Determine the (x, y) coordinate at the center of the cell enclosing the given text.  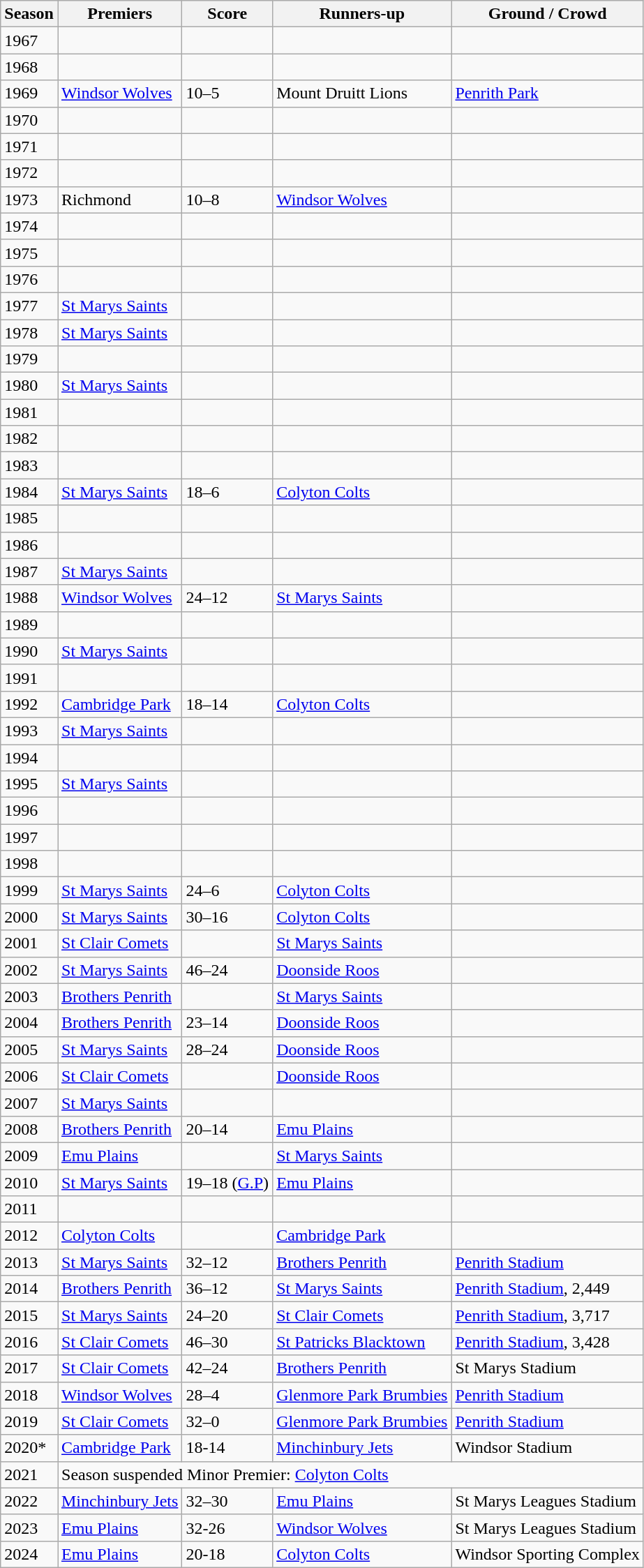
Ground / Crowd (547, 14)
2022 (29, 1501)
2017 (29, 1368)
19–18 (G.P) (227, 1183)
46–30 (227, 1342)
2002 (29, 970)
1967 (29, 40)
1977 (29, 306)
2013 (29, 1262)
2024 (29, 1554)
36–12 (227, 1289)
2016 (29, 1342)
1972 (29, 173)
Penrith Stadium, 2,449 (547, 1289)
24–12 (227, 598)
2014 (29, 1289)
18–14 (227, 704)
1970 (29, 120)
1998 (29, 864)
18-14 (227, 1448)
1980 (29, 386)
1974 (29, 226)
Windsor Stadium (547, 1448)
32–0 (227, 1421)
Runners-up (362, 14)
20–14 (227, 1129)
Mount Druitt Lions (362, 94)
2015 (29, 1315)
1995 (29, 784)
32–12 (227, 1262)
18–6 (227, 492)
1993 (29, 731)
1987 (29, 572)
Windsor Sporting Complex (547, 1554)
1971 (29, 147)
St Patricks Blacktown (362, 1342)
2004 (29, 1023)
46–24 (227, 970)
Richmond (119, 200)
24–6 (227, 890)
24–20 (227, 1315)
42–24 (227, 1368)
1989 (29, 625)
2008 (29, 1129)
2007 (29, 1103)
2019 (29, 1421)
1968 (29, 67)
28–24 (227, 1050)
28–4 (227, 1395)
30–16 (227, 917)
1984 (29, 492)
1981 (29, 412)
2010 (29, 1183)
2012 (29, 1236)
Premiers (119, 14)
1994 (29, 757)
Score (227, 14)
2011 (29, 1209)
1996 (29, 811)
1973 (29, 200)
1976 (29, 279)
23–14 (227, 1023)
2020* (29, 1448)
20-18 (227, 1554)
2018 (29, 1395)
1992 (29, 704)
1975 (29, 253)
1991 (29, 678)
Penrith Stadium, 3,428 (547, 1342)
2005 (29, 1050)
2006 (29, 1076)
10–5 (227, 94)
1983 (29, 465)
1990 (29, 651)
1986 (29, 545)
2009 (29, 1156)
2021 (29, 1474)
2023 (29, 1528)
1985 (29, 518)
10–8 (227, 200)
Season (29, 14)
2001 (29, 943)
32–30 (227, 1501)
1969 (29, 94)
2003 (29, 996)
1999 (29, 890)
Penrith Park (547, 94)
1997 (29, 837)
1982 (29, 439)
1988 (29, 598)
32-26 (227, 1528)
St Marys Stadium (547, 1368)
Season suspended Minor Premier: Colyton Colts (350, 1474)
1979 (29, 359)
1978 (29, 333)
2000 (29, 917)
Penrith Stadium, 3,717 (547, 1315)
